Search for the cell housing the specified text and yield its (X, Y) center coordinate. 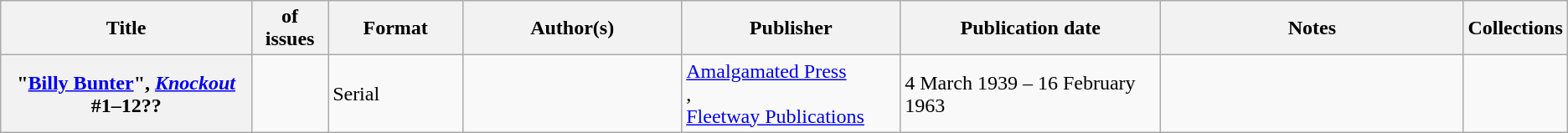
Title (126, 28)
Publisher (791, 28)
Format (395, 28)
Notes (1312, 28)
Amalgamated Press ,Fleetway Publications (791, 94)
"Billy Bunter", Knockout #1–12?? (126, 94)
4 March 1939 – 16 February 1963 (1030, 94)
of issues (290, 28)
Collections (1515, 28)
Author(s) (573, 28)
Serial (395, 94)
Publication date (1030, 28)
